For the text-containing cell, return its midpoint in (X, Y) coordinate format. 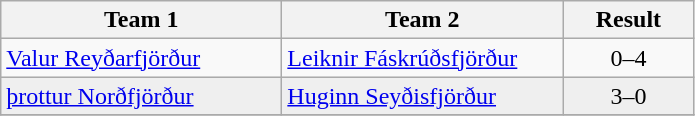
Result (628, 20)
Huginn Seyðisfjörður (422, 96)
Valur Reyðarfjörður (142, 58)
0–4 (628, 58)
Team 1 (142, 20)
3–0 (628, 96)
Leiknir Fáskrúðsfjörður (422, 58)
Team 2 (422, 20)
þrottur Norðfjörður (142, 96)
